Identify which cell holds the provided text, then report its (X, Y) central coordinate. 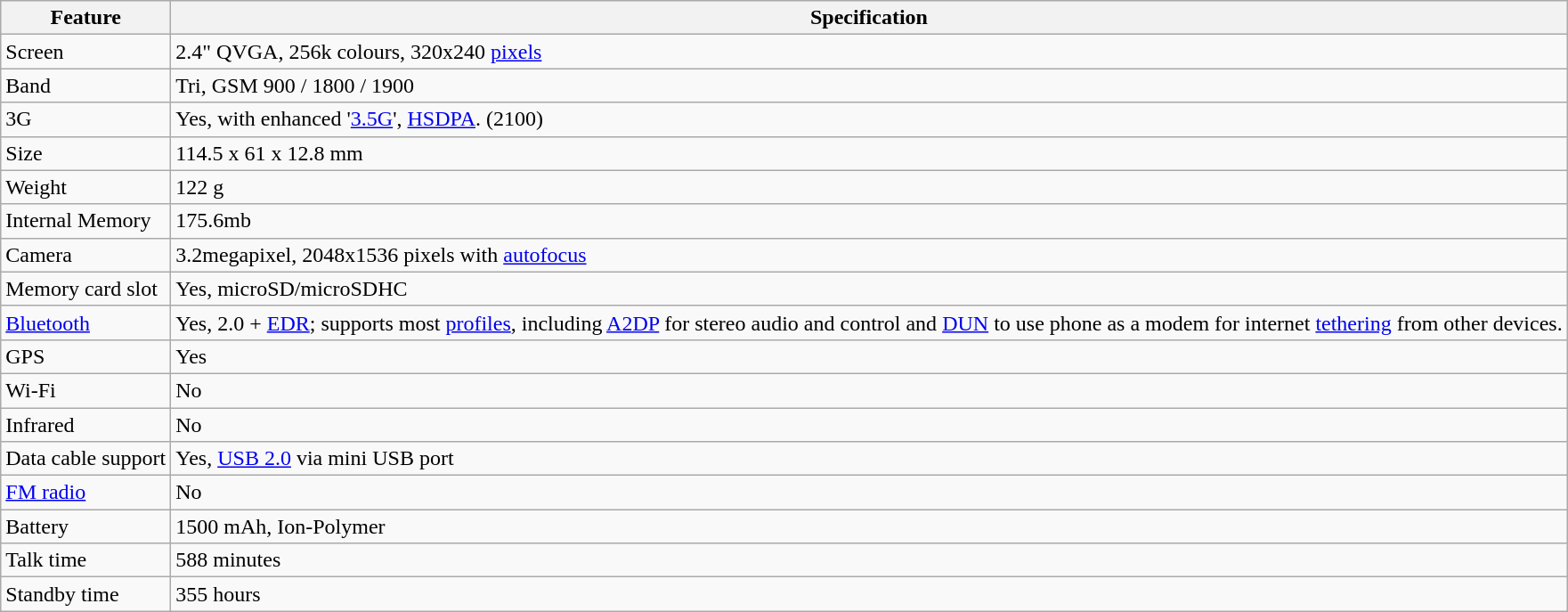
Bluetooth (85, 322)
GPS (85, 356)
588 minutes (869, 560)
Yes, USB 2.0 via mini USB port (869, 459)
3G (85, 119)
2.4" QVGA, 256k colours, 320x240 pixels (869, 52)
Size (85, 153)
122 g (869, 187)
175.6mb (869, 221)
Specification (869, 18)
Memory card slot (85, 289)
Band (85, 86)
1500 mAh, Ion-Polymer (869, 526)
Yes (869, 356)
Internal Memory (85, 221)
Weight (85, 187)
Infrared (85, 425)
Yes, with enhanced '3.5G', HSDPA. (2100) (869, 119)
Camera (85, 255)
Tri, GSM 900 / 1800 / 1900 (869, 86)
Data cable support (85, 459)
Talk time (85, 560)
Standby time (85, 594)
Wi-Fi (85, 390)
Battery (85, 526)
Screen (85, 52)
3.2megapixel, 2048x1536 pixels with autofocus (869, 255)
FM radio (85, 493)
114.5 x 61 x 12.8 mm (869, 153)
355 hours (869, 594)
Yes, microSD/microSDHC (869, 289)
Feature (85, 18)
